Scan for the cell matching the given text and deliver its [x, y] coordinate at center. 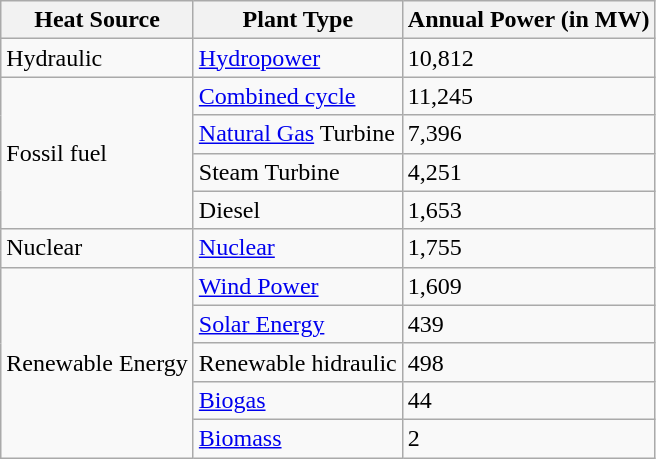
10,812 [528, 58]
Renewable Energy [98, 362]
Plant Type [298, 20]
2 [528, 438]
44 [528, 400]
Steam Turbine [298, 172]
Wind Power [298, 286]
7,396 [528, 134]
Renewable hidraulic [298, 362]
Heat Source [98, 20]
Hydraulic [98, 58]
Biogas [298, 400]
439 [528, 324]
Combined cycle [298, 96]
11,245 [528, 96]
Annual Power (in MW) [528, 20]
1,653 [528, 210]
Diesel [298, 210]
1,609 [528, 286]
Hydropower [298, 58]
1,755 [528, 248]
498 [528, 362]
Solar Energy [298, 324]
Biomass [298, 438]
Natural Gas Turbine [298, 134]
Fossil fuel [98, 153]
4,251 [528, 172]
